Scan for the cell matching the given text and deliver its [X, Y] coordinate at center. 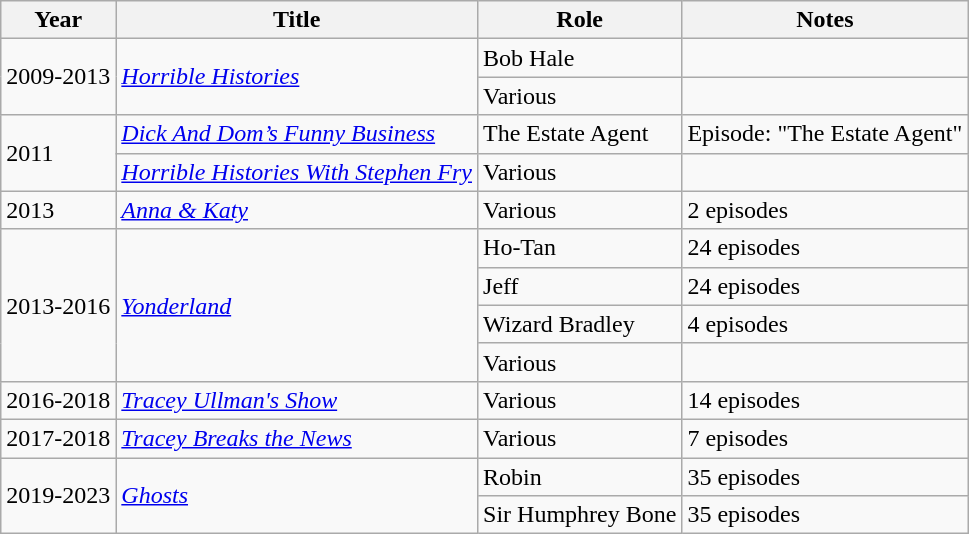
Tracey Breaks the News [297, 438]
Role [580, 20]
2013 [58, 210]
Horrible Histories [297, 77]
Anna & Katy [297, 210]
4 episodes [825, 324]
Dick And Dom’s Funny Business [297, 134]
Ho-Tan [580, 248]
Yonderland [297, 305]
Ghosts [297, 496]
Bob Hale [580, 58]
Jeff [580, 286]
Sir Humphrey Bone [580, 515]
Notes [825, 20]
14 episodes [825, 400]
The Estate Agent [580, 134]
Episode: "The Estate Agent" [825, 134]
2019-2023 [58, 496]
2009-2013 [58, 77]
Robin [580, 477]
Title [297, 20]
2013-2016 [58, 305]
2017-2018 [58, 438]
7 episodes [825, 438]
2016-2018 [58, 400]
2 episodes [825, 210]
Wizard Bradley [580, 324]
Tracey Ullman's Show [297, 400]
Horrible Histories With Stephen Fry [297, 172]
Year [58, 20]
2011 [58, 153]
